Pinpoint the cell where the given text exists, returning its (X, Y) midpoint coordinate. 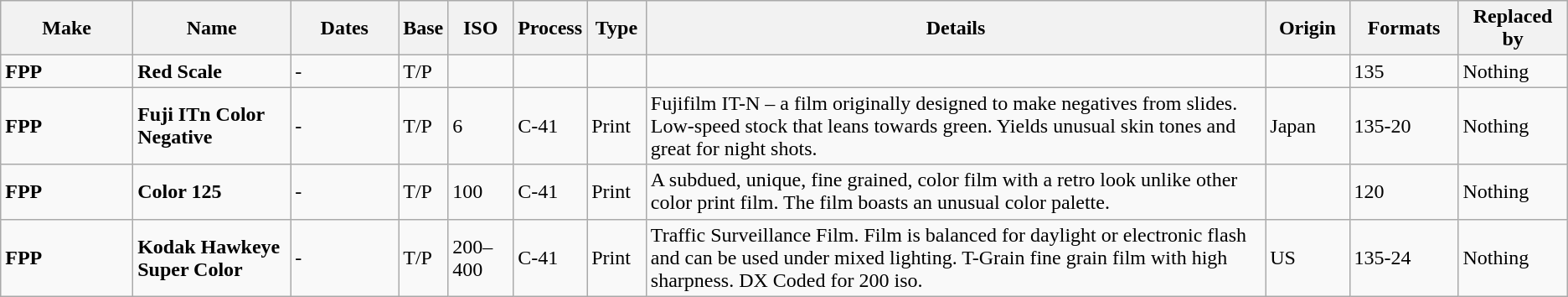
Type (616, 29)
Origin (1308, 29)
135-24 (1404, 258)
Dates (345, 29)
6 (481, 126)
US (1308, 258)
Make (67, 29)
120 (1404, 191)
Name (212, 29)
Red Scale (212, 71)
135-20 (1404, 126)
Details (955, 29)
Japan (1308, 126)
Kodak Hawkeye Super Color (212, 258)
A subdued, unique, fine grained, color film with a retro look unlike other color print film. The film boasts an unusual color palette. (955, 191)
Process (550, 29)
ISO (481, 29)
Base (424, 29)
200–400 (481, 258)
135 (1404, 71)
Formats (1404, 29)
Replaced by (1513, 29)
Fuji ITn Color Negative (212, 126)
100 (481, 191)
Color 125 (212, 191)
